Provide the [X, Y] coordinate of the cell's center where the given text is located.  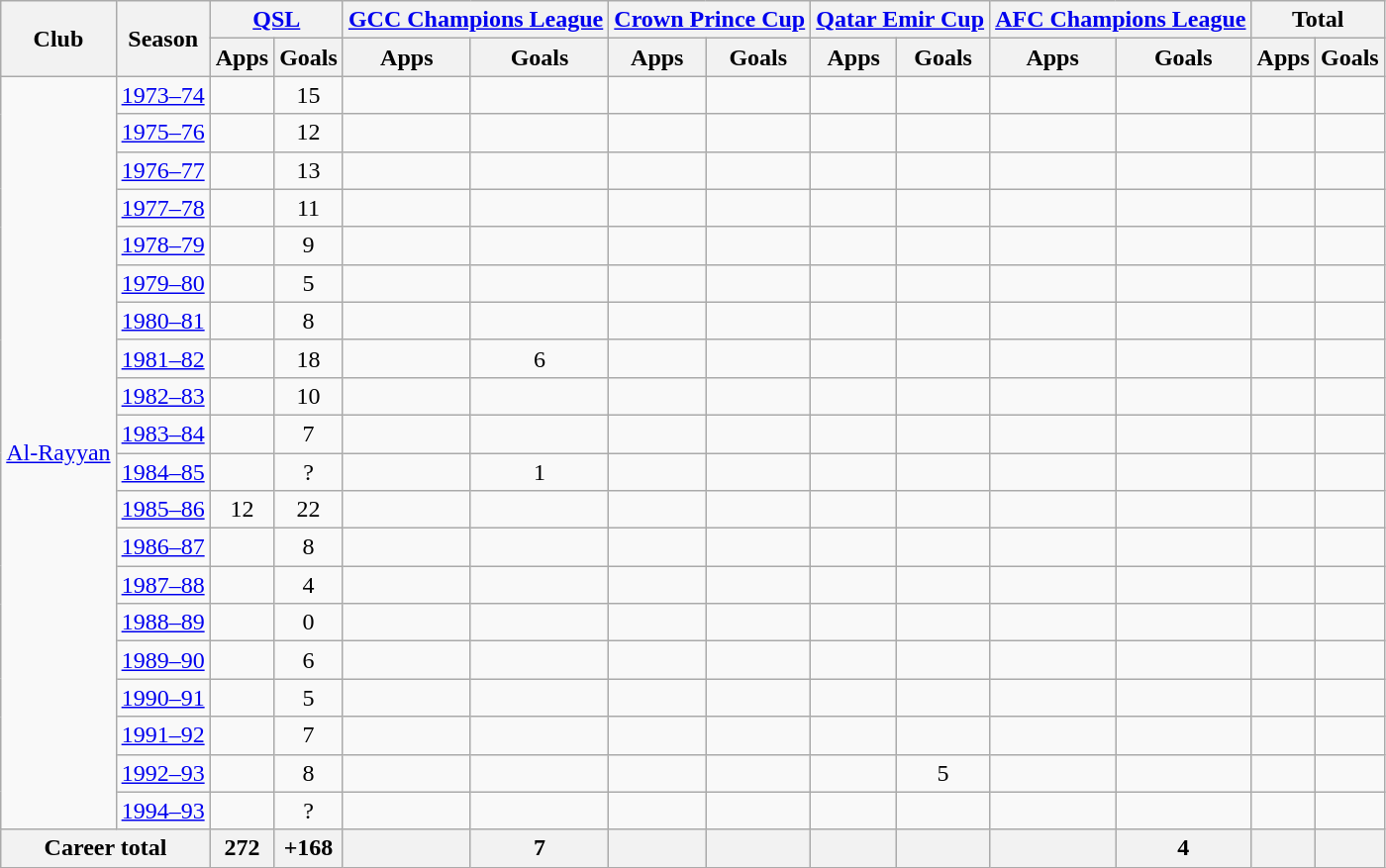
15 [309, 95]
1981–82 [162, 358]
1987–88 [162, 585]
1983–84 [162, 434]
1973–74 [162, 95]
1982–83 [162, 396]
10 [309, 396]
Al-Rayyan [58, 453]
1986–87 [162, 547]
1985–86 [162, 510]
Total [1318, 20]
1975–76 [162, 133]
AFC Champions League [1121, 20]
1 [540, 472]
Season [162, 39]
1989–90 [162, 660]
1978–79 [162, 245]
13 [309, 170]
1988–89 [162, 623]
1979–80 [162, 283]
+168 [309, 848]
1976–77 [162, 170]
18 [309, 358]
11 [309, 208]
1991–92 [162, 735]
Qatar Emir Cup [901, 20]
22 [309, 510]
1980–81 [162, 321]
Crown Prince Cup [710, 20]
Club [58, 39]
1990–91 [162, 698]
QSL [276, 20]
Career total [105, 848]
272 [242, 848]
0 [309, 623]
GCC Champions League [475, 20]
1984–85 [162, 472]
9 [309, 245]
1992–93 [162, 773]
1977–78 [162, 208]
1994–93 [162, 811]
